From the cell containing the given text, extract its center point as (x, y) coordinate. 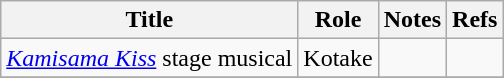
Kamisama Kiss stage musical (150, 58)
Refs (475, 20)
Title (150, 20)
Kotake (338, 58)
Notes (412, 20)
Role (338, 20)
